Identify which cell holds the provided text, then report its (X, Y) central coordinate. 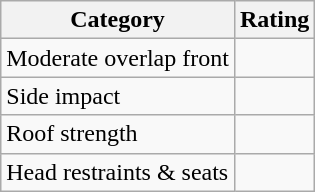
Roof strength (118, 134)
Head restraints & seats (118, 172)
Rating (274, 20)
Category (118, 20)
Moderate overlap front (118, 58)
Side impact (118, 96)
